Extract the (X, Y) coordinate from the center of the cell holding the provided text.  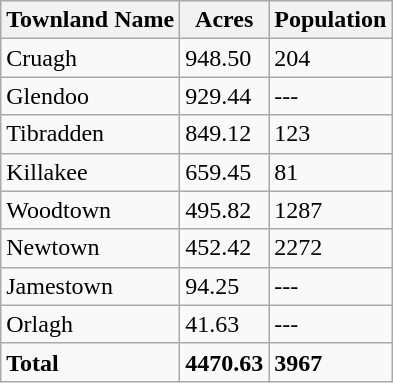
452.42 (224, 248)
81 (330, 172)
1287 (330, 210)
Townland Name (90, 20)
495.82 (224, 210)
Woodtown (90, 210)
3967 (330, 362)
Total (90, 362)
Acres (224, 20)
4470.63 (224, 362)
Jamestown (90, 286)
41.63 (224, 324)
929.44 (224, 96)
Cruagh (90, 58)
Glendoo (90, 96)
204 (330, 58)
Population (330, 20)
Orlagh (90, 324)
Killakee (90, 172)
94.25 (224, 286)
123 (330, 134)
Newtown (90, 248)
659.45 (224, 172)
Tibradden (90, 134)
849.12 (224, 134)
948.50 (224, 58)
2272 (330, 248)
